Search for the cell housing the specified text and yield its [x, y] center coordinate. 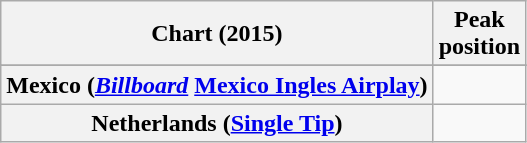
Mexico (Billboard Mexico Ingles Airplay) [217, 85]
Netherlands (Single Tip) [217, 123]
Chart (2015) [217, 34]
Peakposition [479, 34]
